Provide the [x, y] coordinate of the cell's center where the given text is located.  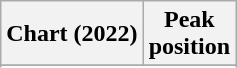
Chart (2022) [72, 34]
Peakposition [189, 34]
